Search for the cell housing the specified text and yield its [X, Y] center coordinate. 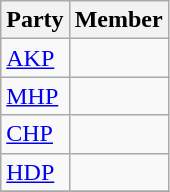
MHP [35, 96]
Member [118, 20]
Party [35, 20]
AKP [35, 58]
HDP [35, 172]
CHP [35, 134]
